Output the [x, y] coordinate of the center of the cell containing the given text.  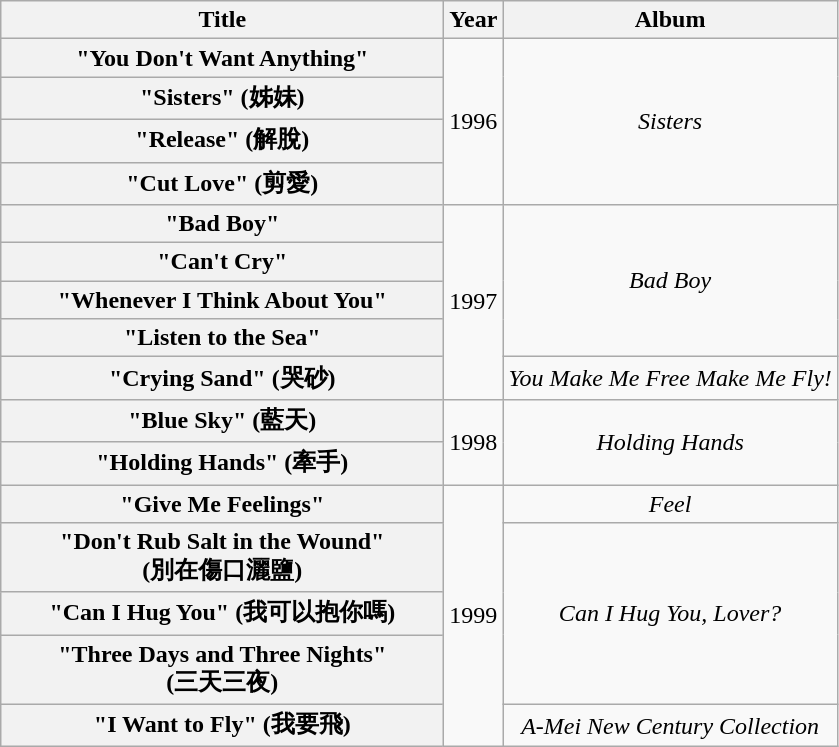
1996 [474, 122]
Bad Boy [670, 281]
"Can I Hug You" (我可以抱你嗎) [222, 614]
"Release" (解脫) [222, 140]
A-Mei New Century Collection [670, 726]
Sisters [670, 122]
1998 [474, 442]
Holding Hands [670, 442]
"Whenever I Think About You" [222, 300]
1997 [474, 302]
"Listen to the Sea" [222, 338]
Album [670, 20]
"Crying Sand" (哭砂) [222, 378]
"You Don't Want Anything" [222, 58]
"Cut Love" (剪愛) [222, 184]
"Can't Cry" [222, 262]
"Blue Sky" (藍天) [222, 420]
Year [474, 20]
"I Want to Fly" (我要飛) [222, 726]
"Give Me Feelings" [222, 503]
"Three Days and Three Nights"(三天三夜) [222, 670]
You Make Me Free Make Me Fly! [670, 378]
1999 [474, 615]
Title [222, 20]
"Holding Hands" (牽手) [222, 464]
"Bad Boy" [222, 224]
"Don't Rub Salt in the Wound"(別在傷口灑鹽) [222, 558]
"Sisters" (姊妹) [222, 98]
Can I Hug You, Lover? [670, 614]
Feel [670, 503]
